For the text-containing cell, return its midpoint in [x, y] coordinate format. 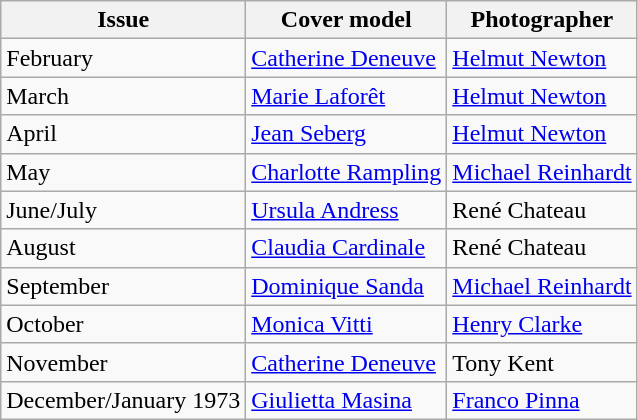
Photographer [542, 20]
Cover model [346, 20]
August [124, 248]
Claudia Cardinale [346, 248]
December/January 1973 [124, 400]
June/July [124, 210]
Franco Pinna [542, 400]
Giulietta Masina [346, 400]
October [124, 324]
Issue [124, 20]
Ursula Andress [346, 210]
Dominique Sanda [346, 286]
March [124, 96]
April [124, 134]
May [124, 172]
Henry Clarke [542, 324]
February [124, 58]
September [124, 286]
Marie Laforêt [346, 96]
Tony Kent [542, 362]
November [124, 362]
Monica Vitti [346, 324]
Jean Seberg [346, 134]
Charlotte Rampling [346, 172]
